Return [x, y] of the center of cell containing provided text 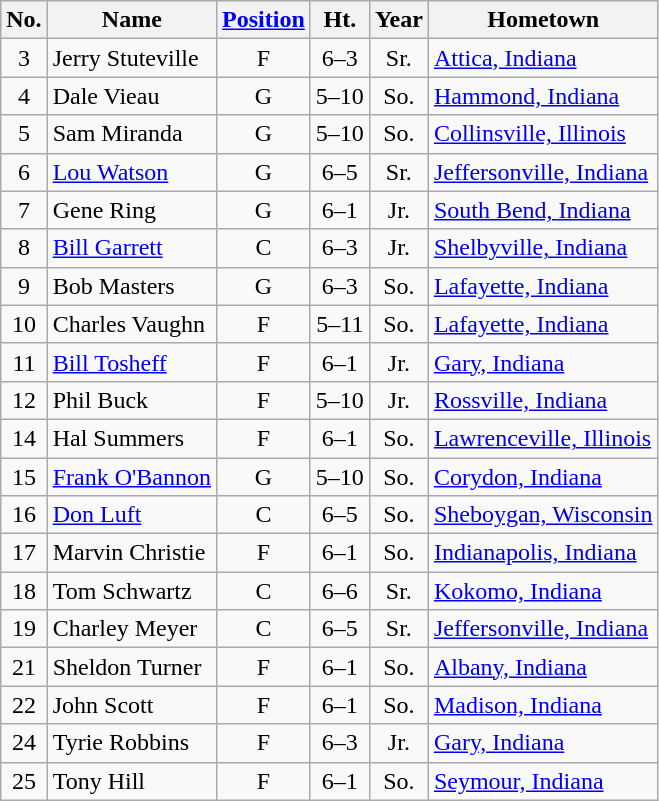
12 [24, 400]
Sheboygan, Wisconsin [543, 515]
8 [24, 248]
6 [24, 172]
15 [24, 477]
Bob Masters [132, 286]
Bill Tosheff [132, 362]
South Bend, Indiana [543, 210]
Phil Buck [132, 400]
18 [24, 591]
Gene Ring [132, 210]
Hammond, Indiana [543, 96]
No. [24, 20]
Hometown [543, 20]
Dale Vieau [132, 96]
Indianapolis, Indiana [543, 553]
Madison, Indiana [543, 705]
25 [24, 781]
9 [24, 286]
Shelbyville, Indiana [543, 248]
5 [24, 134]
6–6 [340, 591]
24 [24, 743]
Hal Summers [132, 438]
Marvin Christie [132, 553]
Corydon, Indiana [543, 477]
19 [24, 629]
Sheldon Turner [132, 667]
Lou Watson [132, 172]
Jerry Stuteville [132, 58]
7 [24, 210]
5–11 [340, 324]
Seymour, Indiana [543, 781]
10 [24, 324]
14 [24, 438]
Albany, Indiana [543, 667]
John Scott [132, 705]
Name [132, 20]
Tom Schwartz [132, 591]
Year [398, 20]
21 [24, 667]
Charley Meyer [132, 629]
Charles Vaughn [132, 324]
Sam Miranda [132, 134]
Don Luft [132, 515]
Attica, Indiana [543, 58]
4 [24, 96]
Frank O'Bannon [132, 477]
Collinsville, Illinois [543, 134]
Ht. [340, 20]
Tyrie Robbins [132, 743]
Lawrenceville, Illinois [543, 438]
Rossville, Indiana [543, 400]
22 [24, 705]
17 [24, 553]
3 [24, 58]
Tony Hill [132, 781]
16 [24, 515]
11 [24, 362]
Position [264, 20]
Bill Garrett [132, 248]
Kokomo, Indiana [543, 591]
